Provide the [x, y] coordinate of the cell's center where the given text is located.  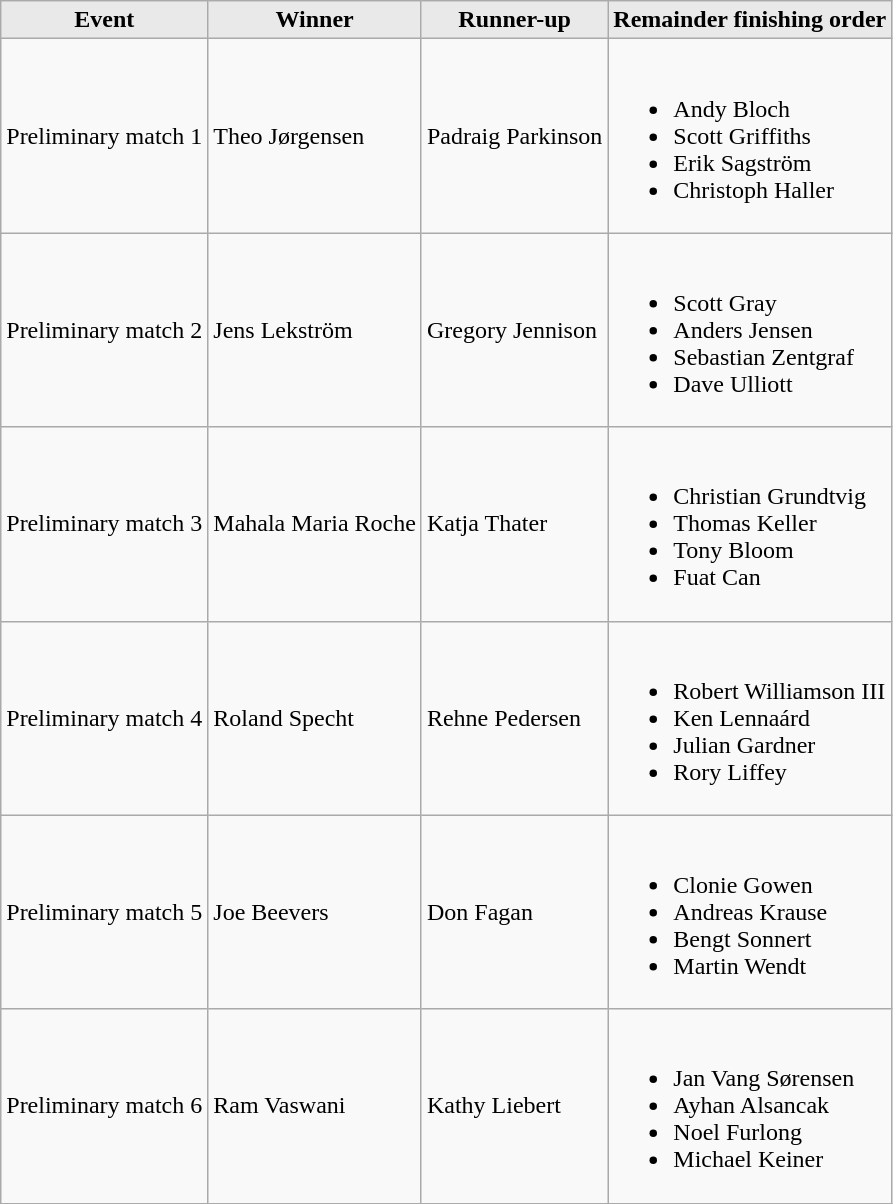
Kathy Liebert [514, 1106]
Jens Lekström [315, 330]
Preliminary match 6 [104, 1106]
Clonie Gowen Andreas Krause Bengt Sonnert Martin Wendt [750, 912]
Preliminary match 2 [104, 330]
Preliminary match 4 [104, 718]
Preliminary match 5 [104, 912]
Gregory Jennison [514, 330]
Ram Vaswani [315, 1106]
Theo Jørgensen [315, 136]
Scott Gray Anders Jensen Sebastian Zentgraf Dave Ulliott [750, 330]
Padraig Parkinson [514, 136]
Christian Grundtvig Thomas Keller Tony Bloom Fuat Can [750, 524]
Don Fagan [514, 912]
Preliminary match 3 [104, 524]
Andy Bloch Scott Griffiths Erik Sagström Christoph Haller [750, 136]
Joe Beevers [315, 912]
Jan Vang Sørensen Ayhan Alsancak Noel Furlong Michael Keiner [750, 1106]
Robert Williamson III Ken Lennaárd Julian Gardner Rory Liffey [750, 718]
Remainder finishing order [750, 20]
Winner [315, 20]
Katja Thater [514, 524]
Rehne Pedersen [514, 718]
Preliminary match 1 [104, 136]
Event [104, 20]
Roland Specht [315, 718]
Mahala Maria Roche [315, 524]
Runner-up [514, 20]
